Determine the [x, y] coordinate at the center of the cell enclosing the given text.  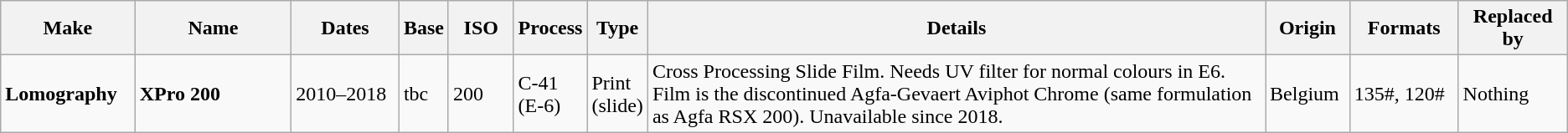
Process [550, 28]
2010–2018 [345, 94]
Details [957, 28]
Origin [1308, 28]
Belgium [1308, 94]
Make [68, 28]
Type [617, 28]
tbc [424, 94]
Print (slide) [617, 94]
Lomography [68, 94]
Dates [345, 28]
Replaced by [1513, 28]
C-41 (E-6) [550, 94]
XPro 200 [213, 94]
135#, 120# [1404, 94]
Formats [1404, 28]
200 [481, 94]
Name [213, 28]
Base [424, 28]
ISO [481, 28]
Nothing [1513, 94]
